Find where the given text appears and provide that cell's center as (X, Y) coordinate. 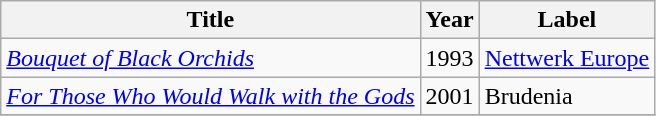
2001 (450, 96)
1993 (450, 58)
Label (567, 20)
For Those Who Would Walk with the Gods (210, 96)
Year (450, 20)
Title (210, 20)
Nettwerk Europe (567, 58)
Brudenia (567, 96)
Bouquet of Black Orchids (210, 58)
